Return [x, y] of the center of cell containing provided text 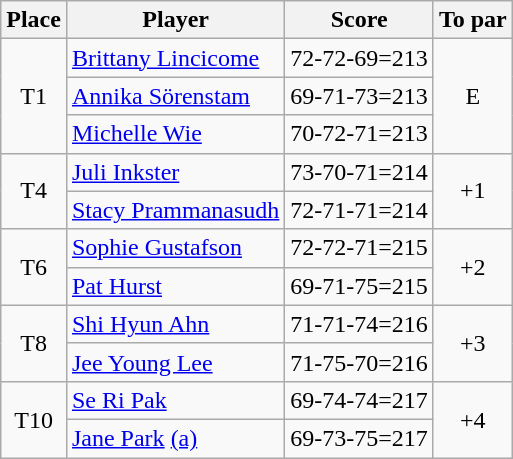
+1 [472, 191]
T4 [34, 191]
T1 [34, 96]
+2 [472, 267]
+4 [472, 419]
69-74-74=217 [360, 400]
72-72-69=213 [360, 58]
T6 [34, 267]
71-71-74=216 [360, 324]
Michelle Wie [175, 134]
71-75-70=216 [360, 362]
Se Ri Pak [175, 400]
T10 [34, 419]
Player [175, 20]
E [472, 96]
69-71-75=215 [360, 286]
Stacy Prammanasudh [175, 210]
Brittany Lincicome [175, 58]
Score [360, 20]
Jane Park (a) [175, 438]
72-72-71=215 [360, 248]
73-70-71=214 [360, 172]
Sophie Gustafson [175, 248]
72-71-71=214 [360, 210]
Place [34, 20]
T8 [34, 343]
Juli Inkster [175, 172]
+3 [472, 343]
Shi Hyun Ahn [175, 324]
69-71-73=213 [360, 96]
To par [472, 20]
69-73-75=217 [360, 438]
Pat Hurst [175, 286]
70-72-71=213 [360, 134]
Annika Sörenstam [175, 96]
Jee Young Lee [175, 362]
